Search for the cell housing the specified text and yield its [x, y] center coordinate. 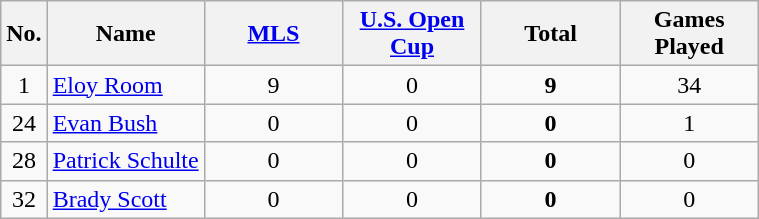
U.S. Open Cup [412, 34]
Name [126, 34]
No. [24, 34]
Brady Scott [126, 199]
24 [24, 123]
Evan Bush [126, 123]
Patrick Schulte [126, 161]
Eloy Room [126, 85]
MLS [274, 34]
34 [690, 85]
Total [550, 34]
28 [24, 161]
Games Played [690, 34]
32 [24, 199]
